For the text-containing cell, return its midpoint in [x, y] coordinate format. 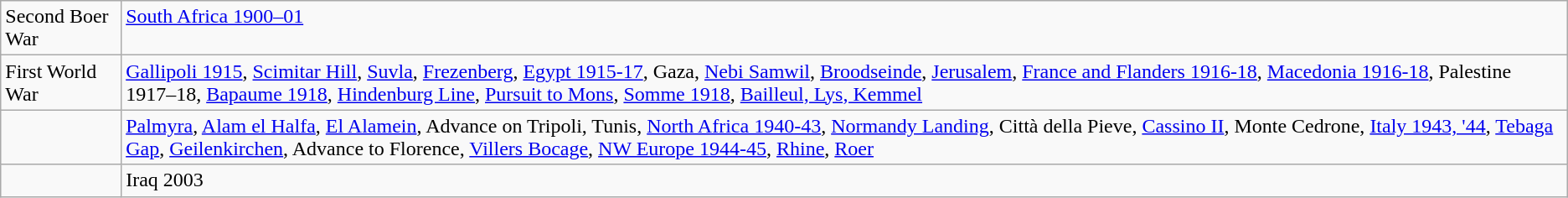
Iraq 2003 [844, 180]
First World War [61, 82]
Second Boer War [61, 29]
South Africa 1900–01 [844, 29]
